Locate the cell with the specified text and output its [X, Y] center coordinate. 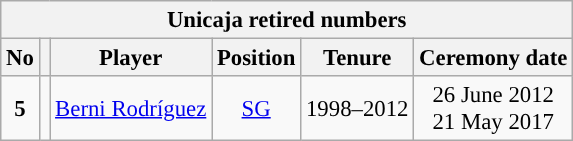
No [20, 58]
1998–2012 [358, 108]
SG [256, 108]
Player [131, 58]
Position [256, 58]
Unicaja retired numbers [287, 20]
Berni Rodríguez [131, 108]
26 June 201221 May 2017 [494, 108]
5 [20, 108]
Ceremony date [494, 58]
Tenure [358, 58]
